Extract the (x, y) coordinate from the center of the cell holding the provided text.  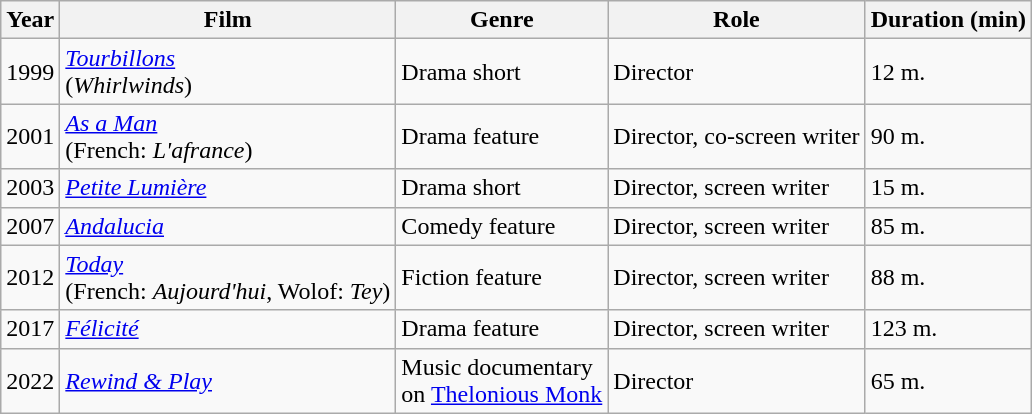
65 m. (948, 380)
2001 (30, 136)
2012 (30, 278)
Genre (502, 20)
2007 (30, 226)
1999 (30, 72)
As a Man(French: L'afrance) (228, 136)
Petite Lumière (228, 188)
2003 (30, 188)
2017 (30, 329)
Music documentaryon Thelonious Monk (502, 380)
90 m. (948, 136)
Tourbillons(Whirlwinds) (228, 72)
12 m. (948, 72)
Félicité (228, 329)
88 m. (948, 278)
Fiction feature (502, 278)
Year (30, 20)
Andalucia (228, 226)
Comedy feature (502, 226)
Role (736, 20)
Duration (min) (948, 20)
Director, co-screen writer (736, 136)
85 m. (948, 226)
15 m. (948, 188)
123 m. (948, 329)
Rewind & Play (228, 380)
Film (228, 20)
Today(French: Aujourd'hui, Wolof: Tey) (228, 278)
2022 (30, 380)
